Provide the [X, Y] coordinate of the cell's center where the given text is located.  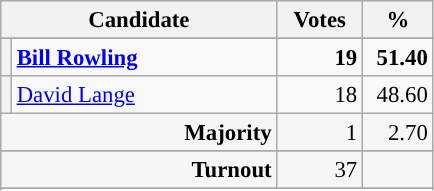
% [398, 20]
Votes [320, 20]
David Lange [144, 95]
19 [320, 58]
Bill Rowling [144, 58]
48.60 [398, 95]
Majority [139, 133]
1 [320, 133]
37 [320, 170]
51.40 [398, 58]
18 [320, 95]
2.70 [398, 133]
Candidate [139, 20]
Turnout [139, 170]
